Return the (X, Y) coordinate for the center point of the cell that contains the specified text.  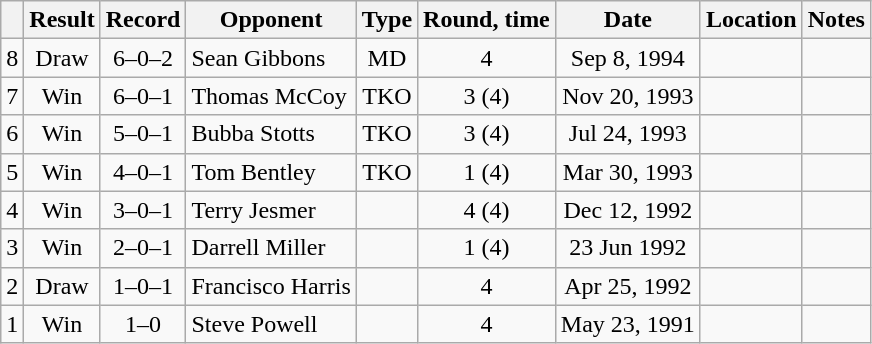
5–0–1 (143, 134)
2 (12, 286)
Date (628, 20)
Record (143, 20)
1–0 (143, 324)
Apr 25, 1992 (628, 286)
MD (386, 58)
Darrell Miller (271, 248)
1–0–1 (143, 286)
1 (12, 324)
6–0–1 (143, 96)
8 (12, 58)
Notes (836, 20)
Round, time (487, 20)
Bubba Stotts (271, 134)
Tom Bentley (271, 172)
7 (12, 96)
Terry Jesmer (271, 210)
2–0–1 (143, 248)
6 (12, 134)
Francisco Harris (271, 286)
4 (4) (487, 210)
4–0–1 (143, 172)
Location (751, 20)
Result (62, 20)
Steve Powell (271, 324)
Sean Gibbons (271, 58)
6–0–2 (143, 58)
3–0–1 (143, 210)
Dec 12, 1992 (628, 210)
May 23, 1991 (628, 324)
23 Jun 1992 (628, 248)
Thomas McCoy (271, 96)
Opponent (271, 20)
Type (386, 20)
Jul 24, 1993 (628, 134)
Nov 20, 1993 (628, 96)
5 (12, 172)
3 (12, 248)
Mar 30, 1993 (628, 172)
Sep 8, 1994 (628, 58)
